Return (X, Y) of the center of cell containing provided text 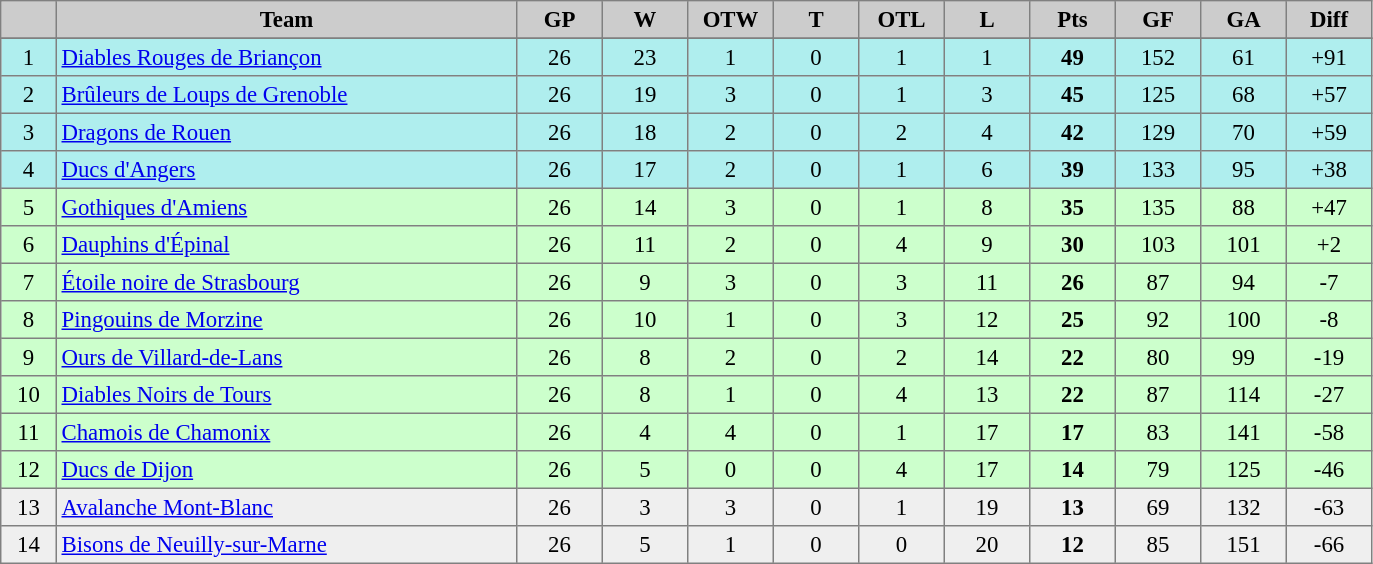
Ours de Villard-de-Lans (286, 357)
25 (1073, 320)
135 (1158, 207)
Dauphins d'Épinal (286, 245)
Chamois de Chamonix (286, 432)
94 (1244, 282)
+47 (1329, 207)
W (645, 20)
68 (1244, 95)
35 (1073, 207)
7 (29, 282)
Diables Rouges de Briançon (286, 57)
103 (1158, 245)
Avalanche Mont-Blanc (286, 507)
Team (286, 20)
132 (1244, 507)
Bisons de Neuilly-sur-Marne (286, 545)
-63 (1329, 507)
92 (1158, 320)
OTW (731, 20)
Pts (1073, 20)
129 (1158, 132)
114 (1244, 395)
-58 (1329, 432)
42 (1073, 132)
39 (1073, 170)
101 (1244, 245)
Dragons de Rouen (286, 132)
152 (1158, 57)
+91 (1329, 57)
+38 (1329, 170)
30 (1073, 245)
Diables Noirs de Tours (286, 395)
70 (1244, 132)
Ducs d'Angers (286, 170)
85 (1158, 545)
133 (1158, 170)
-46 (1329, 470)
20 (987, 545)
Gothiques d'Amiens (286, 207)
61 (1244, 57)
151 (1244, 545)
Étoile noire de Strasbourg (286, 282)
69 (1158, 507)
OTL (902, 20)
T (816, 20)
-19 (1329, 357)
+59 (1329, 132)
Diff (1329, 20)
GA (1244, 20)
+57 (1329, 95)
141 (1244, 432)
100 (1244, 320)
-7 (1329, 282)
Ducs de Dijon (286, 470)
99 (1244, 357)
L (987, 20)
GP (560, 20)
80 (1158, 357)
95 (1244, 170)
18 (645, 132)
79 (1158, 470)
23 (645, 57)
-27 (1329, 395)
-8 (1329, 320)
GF (1158, 20)
83 (1158, 432)
49 (1073, 57)
88 (1244, 207)
Pingouins de Morzine (286, 320)
Brûleurs de Loups de Grenoble (286, 95)
+2 (1329, 245)
-66 (1329, 545)
45 (1073, 95)
